For the text-containing cell, return its midpoint in [x, y] coordinate format. 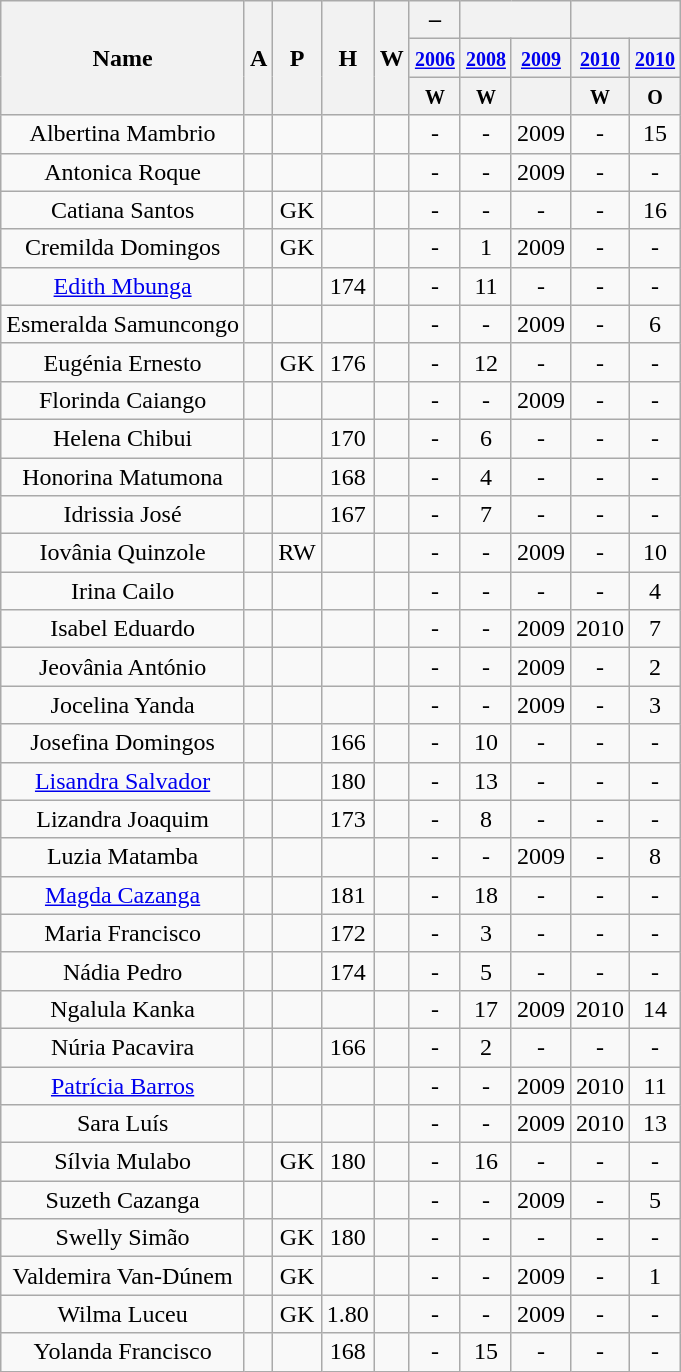
P [297, 58]
Catiana Santos [123, 210]
170 [348, 438]
O [656, 96]
Magda Cazanga [123, 895]
Jeovânia António [123, 667]
Irina Cailo [123, 591]
12 [486, 362]
172 [348, 933]
Luzia Matamba [123, 857]
Helena Chibui [123, 438]
Suzeth Cazanga [123, 1200]
Yolanda Francisco [123, 1352]
Lisandra Salvador [123, 781]
Patrícia Barros [123, 1085]
176 [348, 362]
2008 [486, 58]
RW [297, 553]
Esmeralda Samuncongo [123, 324]
Name [123, 58]
Nádia Pedro [123, 971]
Honorina Matumona [123, 477]
A [258, 58]
Jocelina Yanda [123, 705]
Antonica Roque [123, 172]
173 [348, 819]
Idrissia José [123, 515]
1.80 [348, 1314]
14 [656, 1009]
181 [348, 895]
Isabel Eduardo [123, 629]
2006 [434, 58]
Ngalula Kanka [123, 1009]
Albertina Mambrio [123, 134]
Valdemira Van-Dúnem [123, 1276]
Cremilda Domingos [123, 248]
Eugénia Ernesto [123, 362]
Edith Mbunga [123, 286]
Swelly Simão [123, 1238]
Núria Pacavira [123, 1047]
H [348, 58]
– [434, 20]
Sara Luís [123, 1124]
Josefina Domingos [123, 743]
Maria Francisco [123, 933]
167 [348, 515]
18 [486, 895]
Sílvia Mulabo [123, 1162]
Wilma Luceu [123, 1314]
Florinda Caiango [123, 400]
Lizandra Joaquim [123, 819]
Iovânia Quinzole [123, 553]
17 [486, 1009]
